Capture the cell that displays the provided text and extract its [x, y] central coordinate. 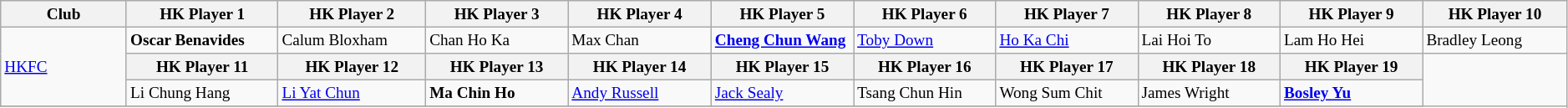
Lam Ho Hei [1351, 40]
HK Player 10 [1495, 14]
Bosley Yu [1351, 93]
HK Player 9 [1351, 14]
Wong Sum Chit [1067, 93]
Jack Sealy [782, 93]
HK Player 5 [782, 14]
Lai Hoi To [1209, 40]
Ho Ka Chi [1067, 40]
Li Chung Hang [202, 93]
Chan Ho Ka [497, 40]
HK Player 4 [640, 14]
Li Yat Chun [353, 93]
Calum Bloxham [353, 40]
Oscar Benavides [202, 40]
HK Player 2 [353, 14]
James Wright [1209, 93]
HK Player 11 [202, 67]
Andy Russell [640, 93]
Club [63, 14]
Toby Down [925, 40]
Tsang Chun Hin [925, 93]
HK Player 18 [1209, 67]
HK Player 16 [925, 67]
HK Player 7 [1067, 14]
HK Player 13 [497, 67]
Ma Chin Ho [497, 93]
HK Player 19 [1351, 67]
HK Player 12 [353, 67]
HK Player 14 [640, 67]
HKFC [63, 67]
HK Player 3 [497, 14]
HK Player 6 [925, 14]
HK Player 1 [202, 14]
HK Player 17 [1067, 67]
Max Chan [640, 40]
Cheng Chun Wang [782, 40]
HK Player 15 [782, 67]
HK Player 8 [1209, 14]
Bradley Leong [1495, 40]
